Search for the cell housing the specified text and yield its (X, Y) center coordinate. 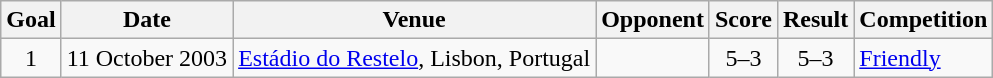
Friendly (924, 58)
Score (743, 20)
Date (146, 20)
1 (31, 58)
Goal (31, 20)
Opponent (653, 20)
Venue (414, 20)
Result (815, 20)
11 October 2003 (146, 58)
Competition (924, 20)
Estádio do Restelo, Lisbon, Portugal (414, 58)
